Search for the cell housing the specified text and yield its (x, y) center coordinate. 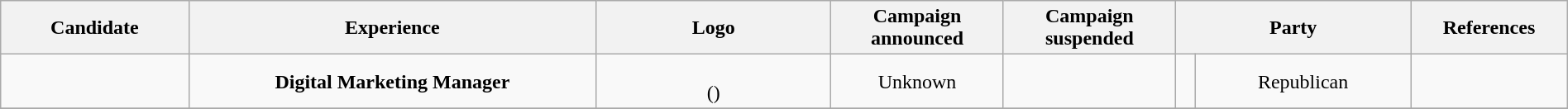
References (1489, 28)
Campaign announced (917, 28)
Candidate (94, 28)
Experience (392, 28)
() (714, 81)
Campaign suspended (1089, 28)
Logo (714, 28)
Digital Marketing Manager (392, 81)
Unknown (917, 81)
Party (1293, 28)
Republican (1303, 81)
